Detect which cell encompasses the target text, then output its [X, Y] center coordinate. 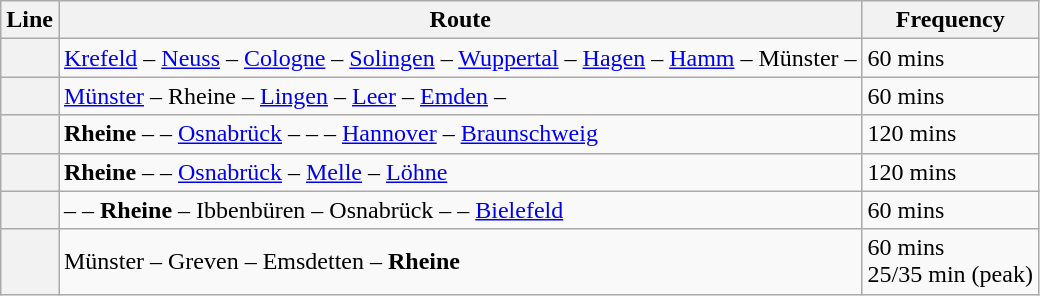
Münster – Greven – Emsdetten – Rheine [460, 262]
– – Rheine – Ibbenbüren – Osnabrück – – Bielefeld [460, 210]
Münster – Rheine – Lingen – Leer – Emden – [460, 96]
60 mins25/35 min (peak) [950, 262]
Line [30, 20]
Route [460, 20]
Frequency [950, 20]
Rheine – – Osnabrück – Melle – Löhne [460, 172]
Rheine – – Osnabrück – – – Hannover – Braunschweig [460, 134]
Krefeld – Neuss – Cologne – Solingen – Wuppertal – Hagen – Hamm – Münster – [460, 58]
